Return the (x, y) coordinate for the center point of the cell that contains the specified text.  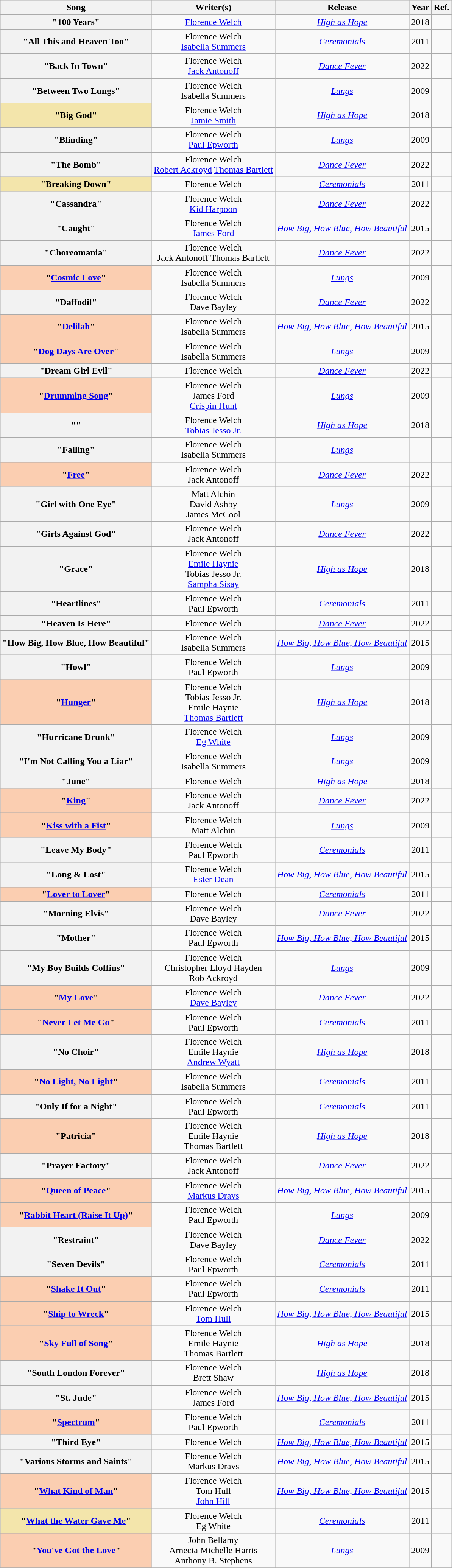
"Girl with One Eye" (76, 504)
"Cassandra" (76, 204)
"Heartlines" (76, 603)
Florence WelchTom HullJohn Hill (213, 1491)
"Choreomania" (76, 253)
"100 Years" (76, 22)
Florence WelchEster Dean (213, 874)
"Third Eye" (76, 1442)
"Hurricane Drunk" (76, 737)
"What the Water Gave Me" (76, 1521)
"What Kind of Man" (76, 1491)
"I'm Not Calling You a Liar" (76, 761)
"Lover to Lover" (76, 894)
"Mother" (76, 938)
"Caught" (76, 228)
Florence WelchTom Hull (213, 1313)
"Rabbit Heart (Raise It Up)" (76, 1215)
Florence WelchBrett Shaw (213, 1373)
Florence WelchJack Antonoff Thomas Bartlett (213, 253)
"St. Jude" (76, 1397)
"Restraint" (76, 1240)
"Hunger" (76, 702)
"Seven Devils" (76, 1264)
"Falling" (76, 450)
"Never Let Me Go" (76, 1022)
"Cosmic Love" (76, 277)
"Grace" (76, 568)
"Blinding" (76, 140)
"Dog Days Are Over" (76, 351)
"Sky Full of Song" (76, 1343)
"Back In Town" (76, 66)
"Various Storms and Saints" (76, 1461)
"The Bomb" (76, 164)
Release (342, 8)
Florence WelchRobert Ackroyd Thomas Bartlett (213, 164)
"South London Forever" (76, 1373)
"Big God" (76, 115)
"" (76, 425)
"Girls Against God" (76, 534)
"Drumming Song" (76, 396)
"Morning Elvis" (76, 914)
"Between Two Lungs" (76, 91)
"How Big, How Blue, How Beautiful" (76, 643)
Florence WelchEmile HaynieTobias Jesso Jr.Sampha Sisay (213, 568)
"Shake It Out" (76, 1289)
"No Choir" (76, 1052)
Ref. (441, 8)
"Queen of Peace" (76, 1191)
"My Love" (76, 998)
"June" (76, 781)
Florence WelchJames FordCrispin Hunt (213, 396)
Florence WelchKid Harpoon (213, 204)
"Long & Lost" (76, 874)
Florence WelchEmile HaynieAndrew Wyatt (213, 1052)
Florence WelchChristopher Lloyd HaydenRob Ackroyd (213, 968)
"My Boy Builds Coffins" (76, 968)
Song (76, 8)
Florence WelchMatt Alchin (213, 825)
Florence WelchTobias Jesso Jr.Emile HaynieThomas Bartlett (213, 702)
"All This and Heaven Too" (76, 42)
Matt AlchinDavid AshbyJames McCool (213, 504)
Florence WelchTobias Jesso Jr. (213, 425)
"Leave My Body" (76, 850)
"Kiss with a Fist" (76, 825)
"Dream Girl Evil" (76, 371)
"Daffodil" (76, 302)
Writer(s) (213, 8)
"Heaven Is Here" (76, 623)
"Patricia" (76, 1136)
"No Light, No Light" (76, 1082)
"Howl" (76, 667)
"Only If for a Night" (76, 1106)
"Spectrum" (76, 1422)
"Free" (76, 475)
"Delilah" (76, 327)
Year (420, 8)
John BellamyArnecia Michelle HarrisAnthony B. Stephens (213, 1551)
"You've Got the Love" (76, 1551)
"Prayer Factory" (76, 1166)
"Breaking Down" (76, 184)
Florence WelchJamie Smith (213, 115)
"King" (76, 801)
"Ship to Wreck" (76, 1313)
